For the text-containing cell, return its midpoint in [X, Y] coordinate format. 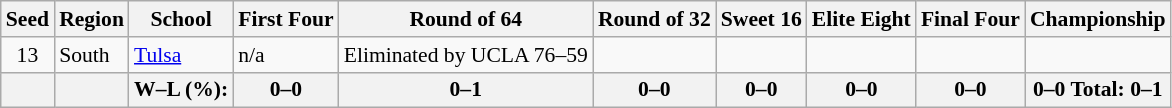
n/a [286, 55]
South [92, 55]
0–1 [466, 90]
Tulsa [181, 55]
First Four [286, 19]
Seed [28, 19]
School [181, 19]
Round of 64 [466, 19]
Round of 32 [654, 19]
Championship [1098, 19]
13 [28, 55]
Eliminated by UCLA 76–59 [466, 55]
Elite Eight [862, 19]
Region [92, 19]
W–L (%): [181, 90]
Sweet 16 [762, 19]
0–0 Total: 0–1 [1098, 90]
Final Four [970, 19]
